For the text-containing cell, return its midpoint in [x, y] coordinate format. 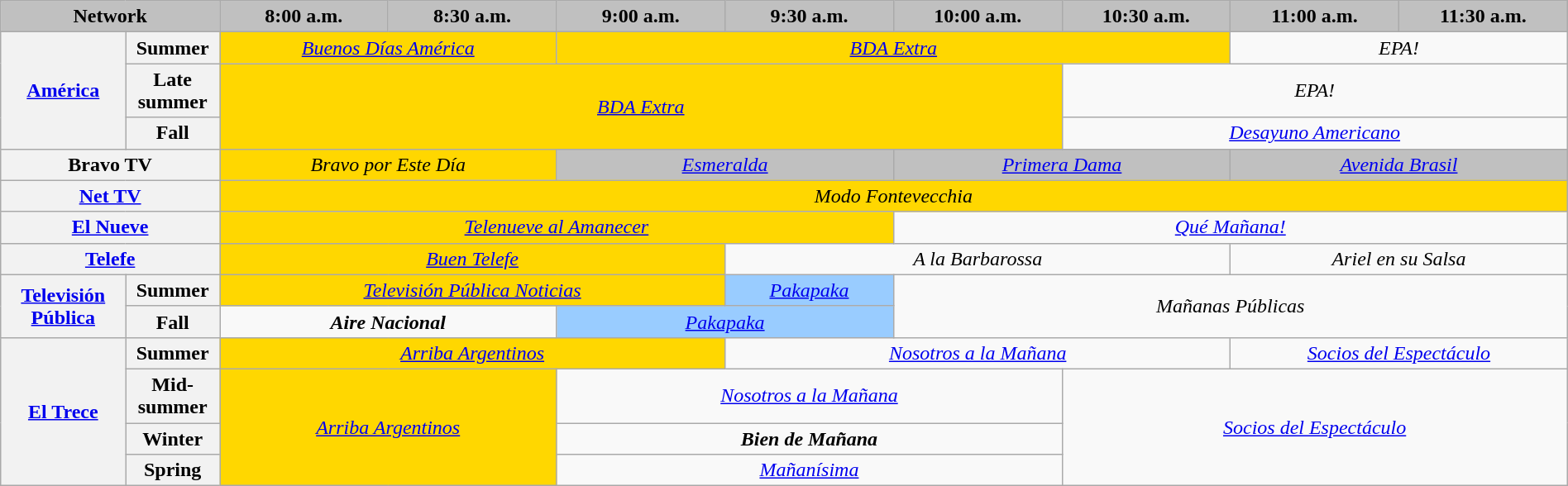
Spring [173, 470]
Esmeralda [724, 164]
8:00 a.m. [304, 17]
9:00 a.m. [641, 17]
Mañanísima [809, 470]
Bravo TV [111, 164]
10:00 a.m. [978, 17]
A la Barbarossa [978, 259]
9:30 a.m. [810, 17]
Telefe [111, 259]
Modo Fontevecchia [894, 196]
América [63, 91]
Desayuno Americano [1315, 133]
Qué Mañana! [1231, 227]
Televisión Pública [63, 306]
Network [111, 17]
Buenos Días América [389, 48]
11:00 a.m. [1315, 17]
11:30 a.m. [1483, 17]
Aire Nacional [389, 322]
Net TV [111, 196]
Bien de Mañana [809, 439]
Mid-summer [173, 395]
Primera Dama [1062, 164]
Mañanas Públicas [1231, 306]
Ariel en su Salsa [1399, 259]
Bravo por Este Día [389, 164]
Telenueve al Amanecer [557, 227]
10:30 a.m. [1146, 17]
Televisión Pública Noticias [473, 290]
Winter [173, 439]
Avenida Brasil [1399, 164]
El Trece [63, 412]
8:30 a.m. [472, 17]
Late summer [173, 91]
El Nueve [111, 227]
Buen Telefe [473, 259]
